From the cell containing the given text, extract its center point as [X, Y] coordinate. 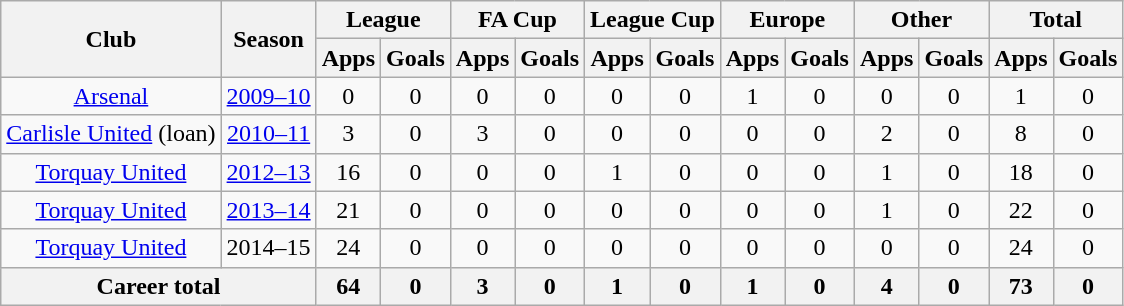
Club [111, 39]
21 [348, 210]
Europe [787, 20]
2014–15 [268, 248]
2010–11 [268, 134]
64 [348, 286]
2013–14 [268, 210]
League Cup [653, 20]
Arsenal [111, 96]
4 [886, 286]
League [383, 20]
Other [921, 20]
8 [1021, 134]
Total [1056, 20]
22 [1021, 210]
18 [1021, 172]
73 [1021, 286]
2012–13 [268, 172]
Career total [158, 286]
2009–10 [268, 96]
Season [268, 39]
Carlisle United (loan) [111, 134]
2 [886, 134]
16 [348, 172]
FA Cup [517, 20]
